Locate the cell with the specified text and output its [X, Y] center coordinate. 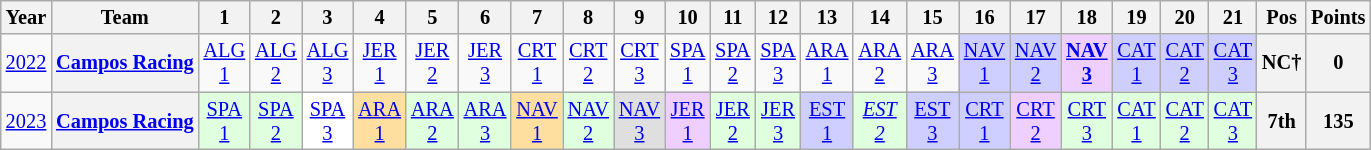
Year [26, 17]
1 [224, 17]
EST3 [932, 121]
Pos [1282, 17]
2023 [26, 121]
7 [536, 17]
2022 [26, 63]
NC† [1282, 63]
9 [640, 17]
14 [880, 17]
11 [732, 17]
8 [588, 17]
7th [1282, 121]
12 [778, 17]
Team [124, 17]
4 [380, 17]
19 [1136, 17]
6 [486, 17]
18 [1086, 17]
EST2 [880, 121]
EST1 [828, 121]
ALG3 [328, 63]
13 [828, 17]
17 [1036, 17]
2 [276, 17]
10 [688, 17]
15 [932, 17]
ALG2 [276, 63]
3 [328, 17]
ALG1 [224, 63]
16 [984, 17]
Points [1338, 17]
5 [432, 17]
21 [1233, 17]
135 [1338, 121]
20 [1185, 17]
0 [1338, 63]
